From the cell containing the given text, extract its center point as [x, y] coordinate. 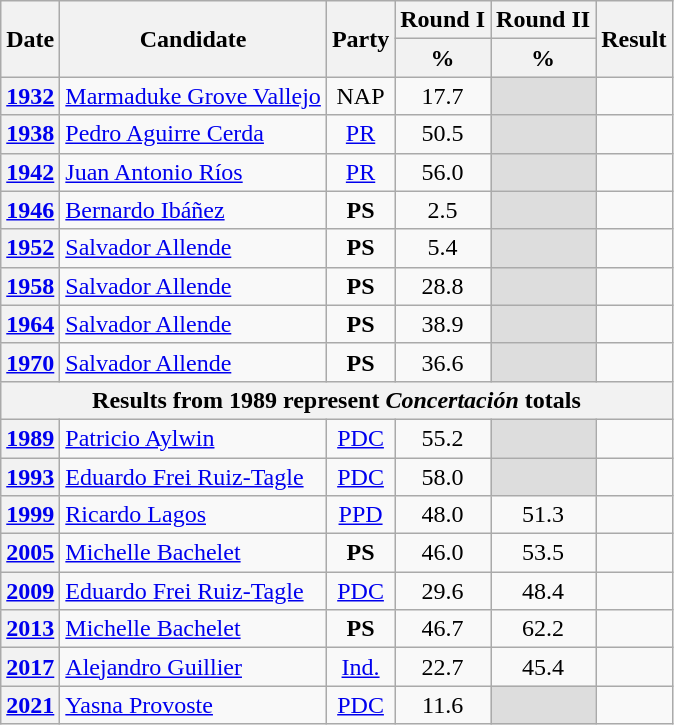
5.4 [443, 248]
53.5 [544, 553]
Round I [443, 20]
45.4 [544, 667]
58.0 [443, 477]
1958 [30, 286]
2005 [30, 553]
1938 [30, 134]
Result [634, 39]
1970 [30, 362]
2013 [30, 629]
46.7 [443, 629]
2021 [30, 705]
Yasna Provoste [194, 705]
1952 [30, 248]
17.7 [443, 96]
62.2 [544, 629]
55.2 [443, 438]
1946 [30, 210]
Patricio Aylwin [194, 438]
22.7 [443, 667]
2017 [30, 667]
2.5 [443, 210]
Alejandro Guillier [194, 667]
48.4 [544, 591]
Ind. [360, 667]
56.0 [443, 172]
Candidate [194, 39]
36.6 [443, 362]
29.6 [443, 591]
Marmaduke Grove Vallejo [194, 96]
50.5 [443, 134]
2009 [30, 591]
11.6 [443, 705]
Date [30, 39]
Ricardo Lagos [194, 515]
Bernardo Ibáñez [194, 210]
38.9 [443, 324]
Pedro Aguirre Cerda [194, 134]
Party [360, 39]
PPD [360, 515]
1932 [30, 96]
1993 [30, 477]
46.0 [443, 553]
51.3 [544, 515]
28.8 [443, 286]
NAP [360, 96]
1999 [30, 515]
Results from 1989 represent Concertación totals [336, 400]
Round II [544, 20]
1964 [30, 324]
Juan Antonio Ríos [194, 172]
1989 [30, 438]
48.0 [443, 515]
1942 [30, 172]
